Find where the given text appears and provide that cell's center as (X, Y) coordinate. 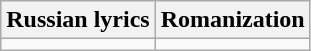
Romanization (232, 20)
Russian lyrics (78, 20)
